Scan for the cell matching the given text and deliver its (X, Y) coordinate at center. 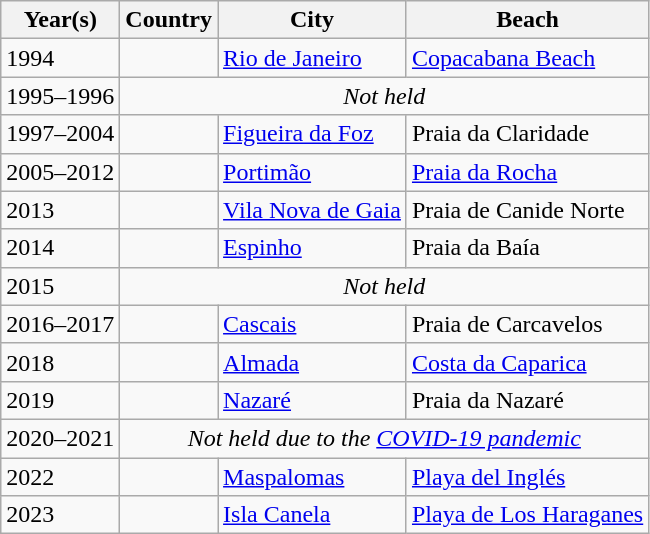
2005–2012 (60, 172)
Almada (312, 362)
Praia da Nazaré (527, 400)
Praia da Baía (527, 248)
Beach (527, 20)
Praia de Canide Norte (527, 210)
Rio de Janeiro (312, 58)
2023 (60, 515)
Praia da Claridade (527, 134)
Isla Canela (312, 515)
Vila Nova de Gaia (312, 210)
Maspalomas (312, 477)
Year(s) (60, 20)
2020–2021 (60, 438)
Nazaré (312, 400)
Playa de Los Haraganes (527, 515)
2013 (60, 210)
2022 (60, 477)
2016–2017 (60, 324)
City (312, 20)
2014 (60, 248)
1994 (60, 58)
1995–1996 (60, 96)
Country (169, 20)
Playa del Inglés (527, 477)
Praia da Rocha (527, 172)
2018 (60, 362)
Espinho (312, 248)
Copacabana Beach (527, 58)
Costa da Caparica (527, 362)
Figueira da Foz (312, 134)
Not held due to the COVID-19 pandemic (384, 438)
2019 (60, 400)
1997–2004 (60, 134)
Praia de Carcavelos (527, 324)
Portimão (312, 172)
2015 (60, 286)
Cascais (312, 324)
